Capture the cell that displays the provided text and extract its [X, Y] central coordinate. 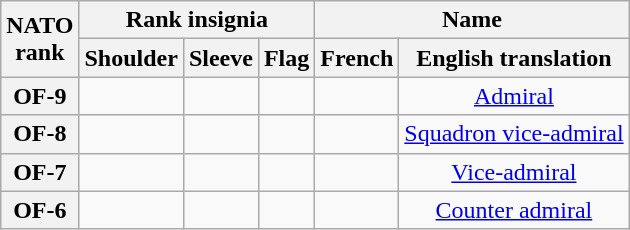
Rank insignia [197, 20]
Counter admiral [514, 210]
NATOrank [40, 39]
English translation [514, 58]
Vice-admiral [514, 172]
Name [472, 20]
OF-8 [40, 134]
OF-9 [40, 96]
OF-6 [40, 210]
OF-7 [40, 172]
Flag [286, 58]
Shoulder [131, 58]
Admiral [514, 96]
French [357, 58]
Squadron vice-admiral [514, 134]
Sleeve [220, 58]
